Capture the cell that displays the provided text and extract its [x, y] central coordinate. 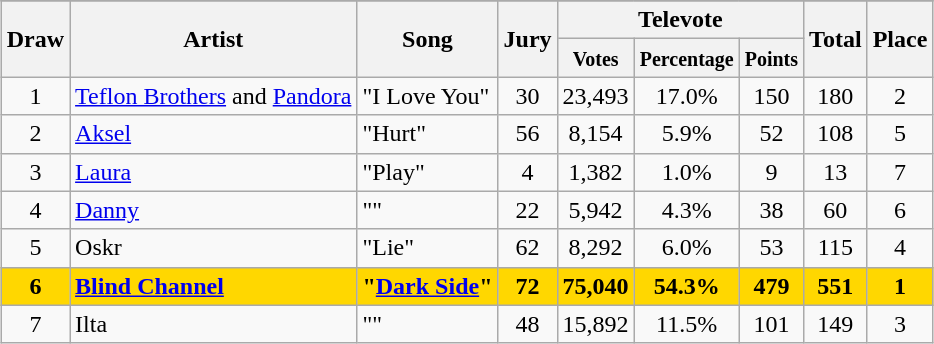
108 [836, 134]
8,292 [596, 248]
551 [836, 286]
1,382 [596, 172]
Blind Channel [214, 286]
72 [528, 286]
Teflon Brothers and Pandora [214, 96]
"Lie" [428, 248]
180 [836, 96]
9 [771, 172]
53 [771, 248]
52 [771, 134]
Percentage [686, 58]
Jury [528, 39]
4.3% [686, 210]
5.9% [686, 134]
38 [771, 210]
115 [836, 248]
Artist [214, 39]
75,040 [596, 286]
Song [428, 39]
Oskr [214, 248]
101 [771, 324]
56 [528, 134]
Place [900, 39]
"Dark Side" [428, 286]
62 [528, 248]
"Hurt" [428, 134]
23,493 [596, 96]
Votes [596, 58]
"I Love You" [428, 96]
17.0% [686, 96]
48 [528, 324]
6.0% [686, 248]
60 [836, 210]
"Play" [428, 172]
30 [528, 96]
1.0% [686, 172]
Televote [680, 20]
Ilta [214, 324]
11.5% [686, 324]
22 [528, 210]
15,892 [596, 324]
479 [771, 286]
5,942 [596, 210]
149 [836, 324]
Laura [214, 172]
Total [836, 39]
Points [771, 58]
Aksel [214, 134]
150 [771, 96]
54.3% [686, 286]
Draw [35, 39]
8,154 [596, 134]
13 [836, 172]
Danny [214, 210]
